Return (X, Y) of the center of cell containing provided text 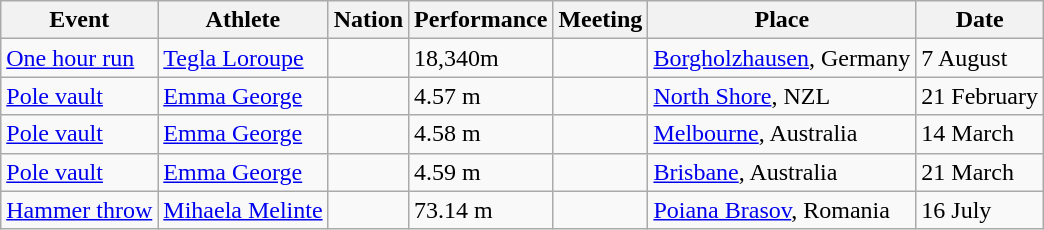
Tegla Loroupe (243, 58)
Meeting (600, 20)
Nation (368, 20)
7 August (980, 58)
18,340m (481, 58)
73.14 m (481, 210)
North Shore, NZL (782, 96)
Melbourne, Australia (782, 134)
4.57 m (481, 96)
Brisbane, Australia (782, 172)
One hour run (80, 58)
4.58 m (481, 134)
Date (980, 20)
Borgholzhausen, Germany (782, 58)
Poiana Brasov, Romania (782, 210)
4.59 m (481, 172)
Athlete (243, 20)
Hammer throw (80, 210)
Place (782, 20)
14 March (980, 134)
Performance (481, 20)
21 February (980, 96)
Mihaela Melinte (243, 210)
21 March (980, 172)
Event (80, 20)
16 July (980, 210)
